Return the (x, y) coordinate for the center point of the cell that contains the specified text.  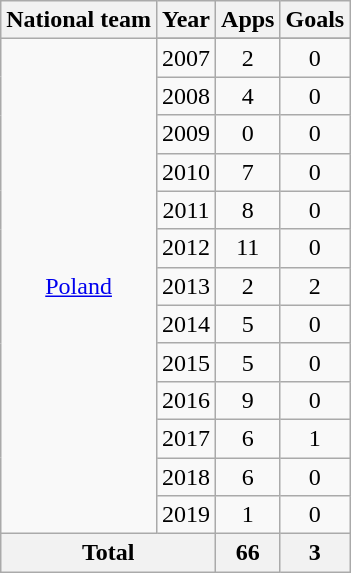
66 (248, 553)
2011 (186, 210)
2010 (186, 172)
Year (186, 20)
4 (248, 96)
2018 (186, 477)
2014 (186, 324)
2019 (186, 515)
3 (315, 553)
2016 (186, 400)
2008 (186, 96)
9 (248, 400)
Goals (315, 20)
11 (248, 248)
Poland (79, 286)
2015 (186, 362)
National team (79, 20)
8 (248, 210)
Total (108, 553)
2017 (186, 438)
Apps (248, 20)
2013 (186, 286)
2012 (186, 248)
2007 (186, 58)
7 (248, 172)
2009 (186, 134)
